Return the (X, Y) coordinate for the center point of the cell that contains the specified text.  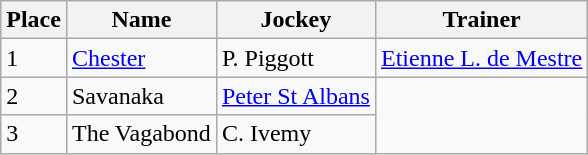
Savanaka (141, 96)
2 (34, 96)
Chester (141, 58)
Peter St Albans (296, 96)
P. Piggott (296, 58)
Place (34, 20)
C. Ivemy (296, 134)
Etienne L. de Mestre (481, 58)
The Vagabond (141, 134)
Jockey (296, 20)
Trainer (481, 20)
3 (34, 134)
1 (34, 58)
Name (141, 20)
